Search for the cell housing the specified text and yield its [x, y] center coordinate. 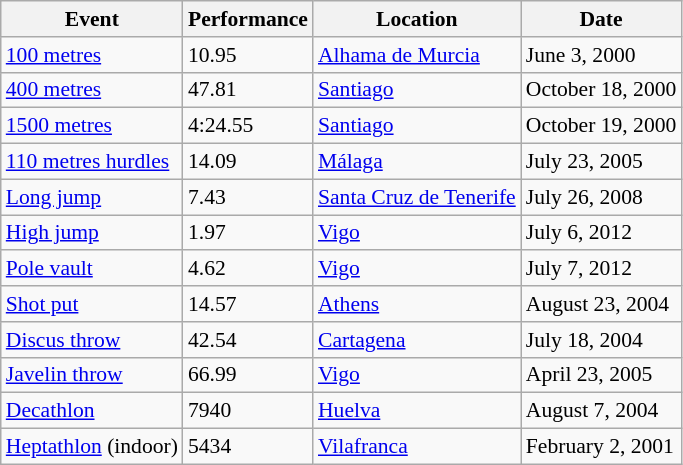
5434 [248, 447]
66.99 [248, 375]
Pole vault [92, 269]
Long jump [92, 197]
August 7, 2004 [602, 411]
July 23, 2005 [602, 162]
7.43 [248, 197]
47.81 [248, 90]
4:24.55 [248, 126]
42.54 [248, 340]
100 metres [92, 55]
1500 metres [92, 126]
High jump [92, 233]
Performance [248, 19]
July 26, 2008 [602, 197]
Date [602, 19]
Vilafranca [417, 447]
Málaga [417, 162]
Huelva [417, 411]
10.95 [248, 55]
August 23, 2004 [602, 304]
4.62 [248, 269]
April 23, 2005 [602, 375]
July 7, 2012 [602, 269]
7940 [248, 411]
14.09 [248, 162]
1.97 [248, 233]
July 18, 2004 [602, 340]
400 metres [92, 90]
Heptathlon (indoor) [92, 447]
Location [417, 19]
Event [92, 19]
October 19, 2000 [602, 126]
June 3, 2000 [602, 55]
Discus throw [92, 340]
14.57 [248, 304]
Decathlon [92, 411]
Alhama de Murcia [417, 55]
October 18, 2000 [602, 90]
February 2, 2001 [602, 447]
Javelin throw [92, 375]
Shot put [92, 304]
110 metres hurdles [92, 162]
Santa Cruz de Tenerife [417, 197]
July 6, 2012 [602, 233]
Athens [417, 304]
Cartagena [417, 340]
